Pinpoint the cell where the given text exists, returning its (X, Y) midpoint coordinate. 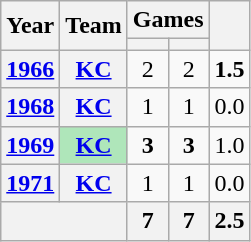
1969 (30, 145)
Games (168, 20)
2.5 (230, 221)
Team (94, 26)
1.5 (230, 69)
1968 (30, 107)
1966 (30, 69)
Year (30, 26)
1971 (30, 183)
1.0 (230, 145)
